Return (X, Y) of the center of cell containing provided text 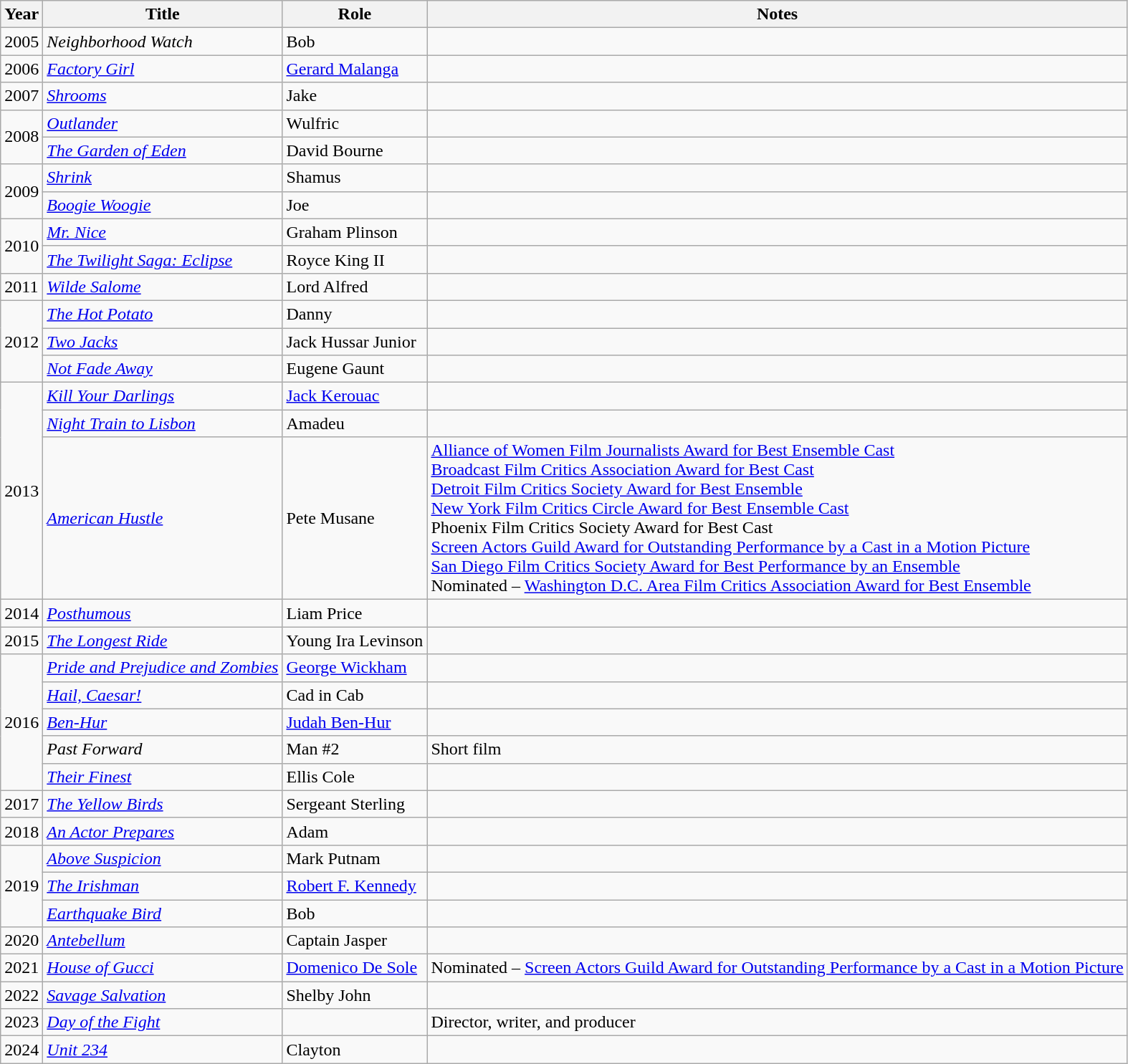
The Irishman (163, 886)
Shelby John (355, 995)
2012 (21, 341)
Ellis Cole (355, 777)
Wulfric (355, 123)
Judah Ben-Hur (355, 722)
2007 (21, 96)
Cad in Cab (355, 695)
2023 (21, 1022)
Day of the Fight (163, 1022)
Outlander (163, 123)
The Yellow Birds (163, 804)
The Longest Ride (163, 641)
Wilde Salome (163, 287)
2016 (21, 722)
Pete Musane (355, 519)
Year (21, 14)
The Garden of Eden (163, 150)
Savage Salvation (163, 995)
Shamus (355, 178)
Antebellum (163, 941)
Not Fade Away (163, 369)
Eugene Gaunt (355, 369)
Nominated – Screen Actors Guild Award for Outstanding Performance by a Cast in a Motion Picture (777, 968)
Earthquake Bird (163, 914)
The Hot Potato (163, 314)
Posthumous (163, 613)
Jack Kerouac (355, 396)
Role (355, 14)
Jack Hussar Junior (355, 342)
2017 (21, 804)
Jake (355, 96)
Director, writer, and producer (777, 1022)
Short film (777, 749)
2005 (21, 42)
2011 (21, 287)
Robert F. Kennedy (355, 886)
Captain Jasper (355, 941)
Their Finest (163, 777)
2008 (21, 137)
Young Ira Levinson (355, 641)
David Bourne (355, 150)
Unit 234 (163, 1050)
Title (163, 14)
Domenico De Sole (355, 968)
Boogie Woogie (163, 205)
Joe (355, 205)
2022 (21, 995)
2006 (21, 69)
Sergeant Sterling (355, 804)
Shrooms (163, 96)
Notes (777, 14)
Mr. Nice (163, 232)
Factory Girl (163, 69)
Past Forward (163, 749)
Clayton (355, 1050)
Danny (355, 314)
George Wickham (355, 668)
An Actor Prepares (163, 831)
2024 (21, 1050)
The Twilight Saga: Eclipse (163, 259)
Royce King II (355, 259)
Amadeu (355, 423)
Night Train to Lisbon (163, 423)
Hail, Caesar! (163, 695)
Pride and Prejudice and Zombies (163, 668)
2018 (21, 831)
House of Gucci (163, 968)
2020 (21, 941)
Shrink (163, 178)
2015 (21, 641)
Adam (355, 831)
Mark Putnam (355, 858)
2009 (21, 191)
Kill Your Darlings (163, 396)
Gerard Malanga (355, 69)
Neighborhood Watch (163, 42)
2013 (21, 492)
2014 (21, 613)
Liam Price (355, 613)
Man #2 (355, 749)
Lord Alfred (355, 287)
2019 (21, 886)
Graham Plinson (355, 232)
Ben-Hur (163, 722)
2021 (21, 968)
Above Suspicion (163, 858)
Two Jacks (163, 342)
American Hustle (163, 519)
2010 (21, 246)
